Identify which cell holds the provided text, then report its (x, y) central coordinate. 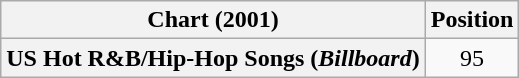
95 (472, 58)
Position (472, 20)
Chart (2001) (213, 20)
US Hot R&B/Hip-Hop Songs (Billboard) (213, 58)
